Find where the given text appears and provide that cell's center as [X, Y] coordinate. 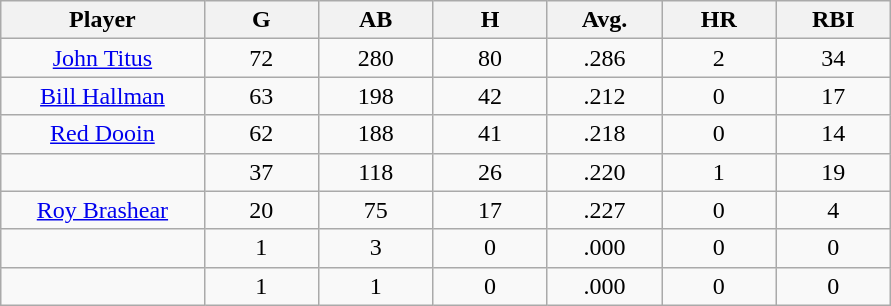
26 [490, 172]
62 [261, 134]
RBI [833, 20]
188 [375, 134]
34 [833, 58]
G [261, 20]
19 [833, 172]
118 [375, 172]
HR [719, 20]
Red Dooin [102, 134]
.218 [604, 134]
.220 [604, 172]
14 [833, 134]
.212 [604, 96]
4 [833, 210]
John Titus [102, 58]
37 [261, 172]
Bill Hallman [102, 96]
Player [102, 20]
3 [375, 248]
Avg. [604, 20]
80 [490, 58]
.227 [604, 210]
72 [261, 58]
280 [375, 58]
198 [375, 96]
AB [375, 20]
42 [490, 96]
H [490, 20]
Roy Brashear [102, 210]
75 [375, 210]
41 [490, 134]
2 [719, 58]
20 [261, 210]
.286 [604, 58]
63 [261, 96]
